Capture the cell that displays the provided text and extract its (X, Y) central coordinate. 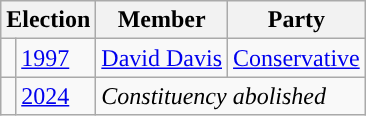
Constituency abolished (230, 96)
1997 (56, 58)
2024 (56, 96)
Party (297, 20)
David Davis (162, 58)
Member (162, 20)
Conservative (297, 58)
Election (48, 20)
